Scan for the cell matching the given text and deliver its [x, y] coordinate at center. 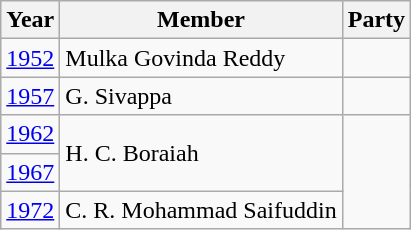
1957 [30, 96]
1967 [30, 172]
1972 [30, 210]
1952 [30, 58]
G. Sivappa [201, 96]
1962 [30, 134]
H. C. Boraiah [201, 153]
C. R. Mohammad Saifuddin [201, 210]
Year [30, 20]
Mulka Govinda Reddy [201, 58]
Party [376, 20]
Member [201, 20]
